Identify which cell holds the provided text, then report its [X, Y] central coordinate. 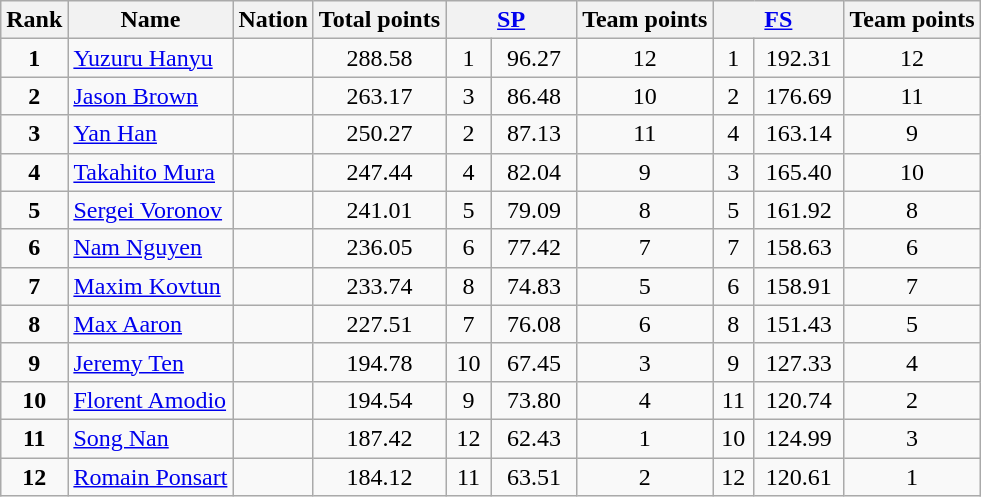
Florent Amodio [150, 400]
192.31 [799, 58]
87.13 [534, 134]
63.51 [534, 477]
FS [778, 20]
Takahito Mura [150, 172]
158.91 [799, 286]
120.61 [799, 477]
Romain Ponsart [150, 477]
86.48 [534, 96]
158.63 [799, 248]
247.44 [379, 172]
250.27 [379, 134]
163.14 [799, 134]
Jeremy Ten [150, 362]
77.42 [534, 248]
241.01 [379, 210]
165.40 [799, 172]
194.54 [379, 400]
227.51 [379, 324]
236.05 [379, 248]
Total points [379, 20]
176.69 [799, 96]
184.12 [379, 477]
Jason Brown [150, 96]
76.08 [534, 324]
161.92 [799, 210]
Yuzuru Hanyu [150, 58]
Sergei Voronov [150, 210]
SP [512, 20]
96.27 [534, 58]
233.74 [379, 286]
67.45 [534, 362]
288.58 [379, 58]
Nam Nguyen [150, 248]
79.09 [534, 210]
Song Nan [150, 438]
Name [150, 20]
151.43 [799, 324]
82.04 [534, 172]
Yan Han [150, 134]
Nation [273, 20]
Rank [34, 20]
Maxim Kovtun [150, 286]
Max Aaron [150, 324]
73.80 [534, 400]
124.99 [799, 438]
263.17 [379, 96]
120.74 [799, 400]
74.83 [534, 286]
127.33 [799, 362]
187.42 [379, 438]
62.43 [534, 438]
194.78 [379, 362]
